For the text-containing cell, return its midpoint in (x, y) coordinate format. 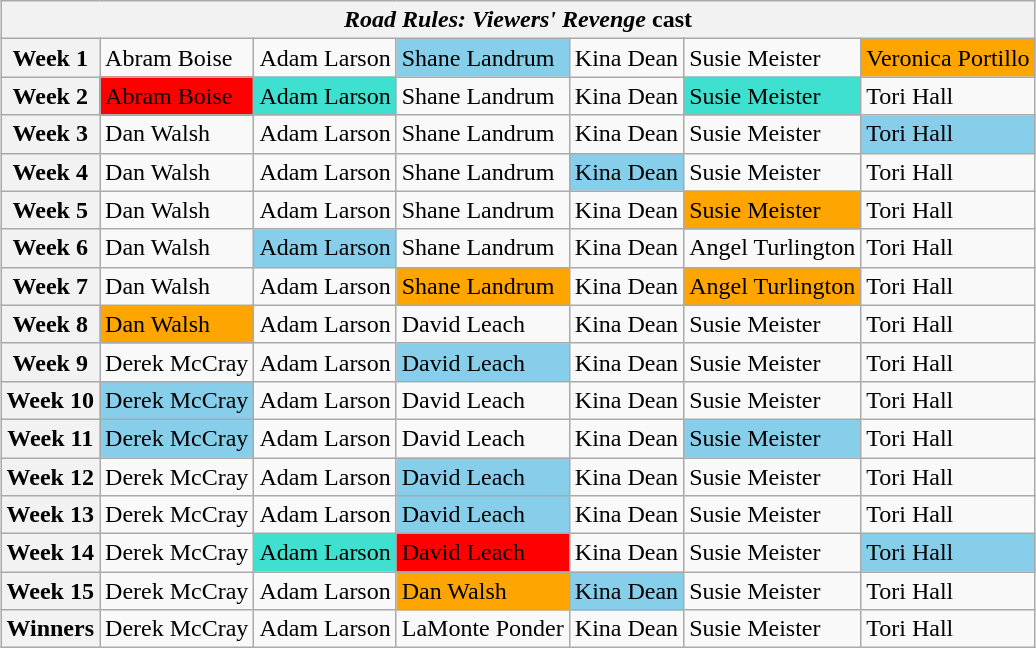
LaMonte Ponder (482, 629)
Week 11 (50, 438)
Veronica Portillo (948, 58)
Week 1 (50, 58)
Week 15 (50, 591)
Week 5 (50, 210)
Week 3 (50, 134)
Week 6 (50, 248)
Week 12 (50, 477)
Week 2 (50, 96)
Week 8 (50, 324)
Week 4 (50, 172)
Week 7 (50, 286)
Road Rules: Viewers' Revenge cast (518, 20)
Week 9 (50, 362)
Winners (50, 629)
Week 14 (50, 553)
Week 13 (50, 515)
Week 10 (50, 400)
